For the text-containing cell, return its midpoint in (x, y) coordinate format. 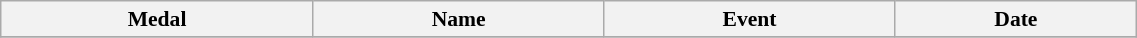
Date (1016, 19)
Medal (158, 19)
Name (458, 19)
Event (750, 19)
